Return the (x, y) coordinate for the center point of the cell that contains the specified text.  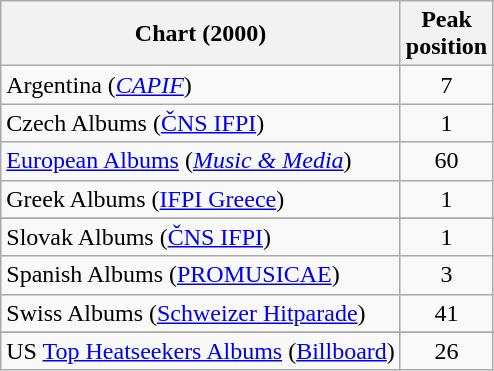
26 (446, 351)
Slovak Albums (ČNS IFPI) (201, 237)
41 (446, 313)
60 (446, 161)
3 (446, 275)
Spanish Albums (PROMUSICAE) (201, 275)
7 (446, 85)
Chart (2000) (201, 34)
Argentina (CAPIF) (201, 85)
European Albums (Music & Media) (201, 161)
Peakposition (446, 34)
Swiss Albums (Schweizer Hitparade) (201, 313)
Czech Albums (ČNS IFPI) (201, 123)
Greek Albums (IFPI Greece) (201, 199)
US Top Heatseekers Albums (Billboard) (201, 351)
